Detect which cell encompasses the target text, then output its (X, Y) center coordinate. 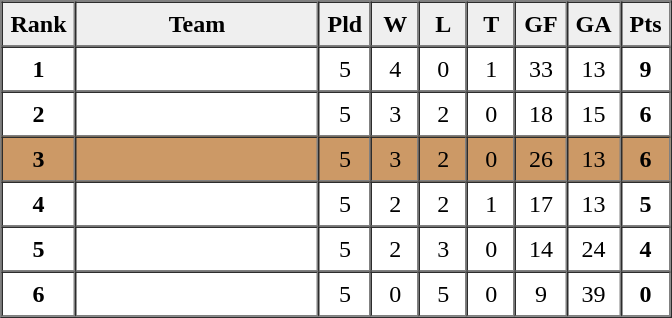
Pld (346, 24)
GA (594, 24)
39 (594, 294)
18 (540, 114)
GF (540, 24)
26 (540, 158)
15 (594, 114)
T (491, 24)
Pts (646, 24)
Team (198, 24)
14 (540, 248)
33 (540, 68)
24 (594, 248)
17 (540, 204)
L (443, 24)
Rank (39, 24)
W (395, 24)
